Extract the [x, y] coordinate from the center of the cell holding the provided text.  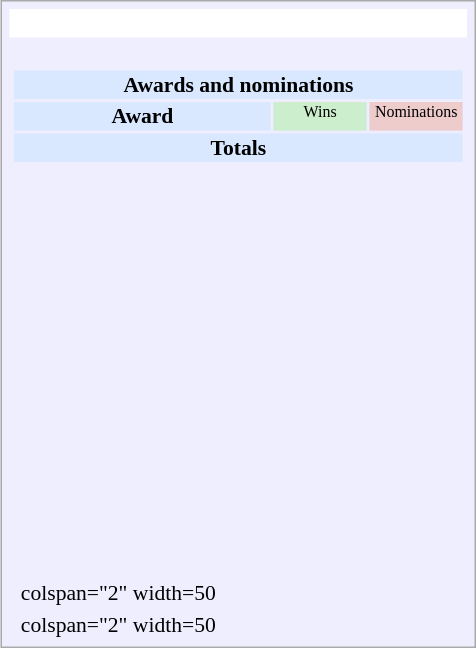
Totals [238, 147]
Nominations [416, 116]
Awards and nominations [238, 84]
Award [142, 116]
Awards and nominations Award Wins Nominations Totals [239, 308]
Wins [320, 116]
